From the cell containing the given text, extract its center point as (x, y) coordinate. 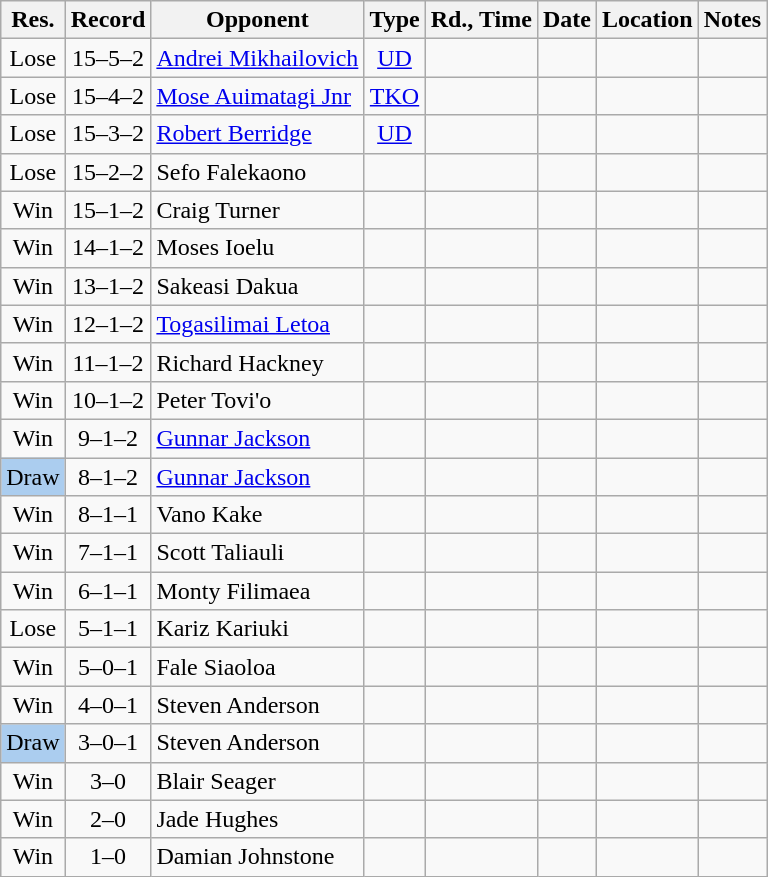
Peter Tovi'o (258, 400)
11–1–2 (108, 362)
7–1–1 (108, 553)
14–1–2 (108, 248)
Robert Berridge (258, 134)
15–5–2 (108, 58)
Richard Hackney (258, 362)
Fale Siaoloa (258, 667)
Togasilimai Letoa (258, 324)
Scott Taliauli (258, 553)
8–1–2 (108, 477)
4–0–1 (108, 705)
3–0 (108, 781)
5–0–1 (108, 667)
2–0 (108, 819)
TKO (394, 96)
1–0 (108, 857)
Craig Turner (258, 210)
Jade Hughes (258, 819)
Sakeasi Dakua (258, 286)
5–1–1 (108, 629)
6–1–1 (108, 591)
Notes (732, 20)
Damian Johnstone (258, 857)
Andrei Mikhailovich (258, 58)
Location (647, 20)
Date (566, 20)
Vano Kake (258, 515)
Record (108, 20)
15–4–2 (108, 96)
8–1–1 (108, 515)
3–0–1 (108, 743)
15–3–2 (108, 134)
9–1–2 (108, 438)
15–1–2 (108, 210)
Opponent (258, 20)
Kariz Kariuki (258, 629)
13–1–2 (108, 286)
Monty Filimaea (258, 591)
10–1–2 (108, 400)
Mose Auimatagi Jnr (258, 96)
15–2–2 (108, 172)
Type (394, 20)
Blair Seager (258, 781)
Res. (33, 20)
Moses Ioelu (258, 248)
Rd., Time (481, 20)
Sefo Falekaono (258, 172)
12–1–2 (108, 324)
